From the cell containing the given text, extract its center point as [x, y] coordinate. 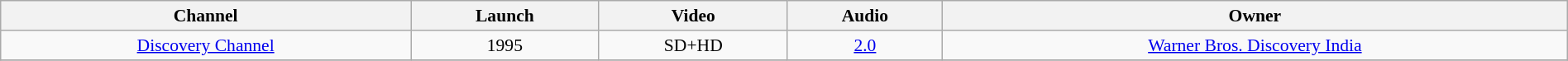
Channel [206, 16]
Warner Bros. Discovery India [1255, 45]
1995 [504, 45]
Discovery Channel [206, 45]
2.0 [865, 45]
Launch [504, 16]
Owner [1255, 16]
SD+HD [693, 45]
Audio [865, 16]
Video [693, 16]
